Detect which cell encompasses the target text, then output its (x, y) center coordinate. 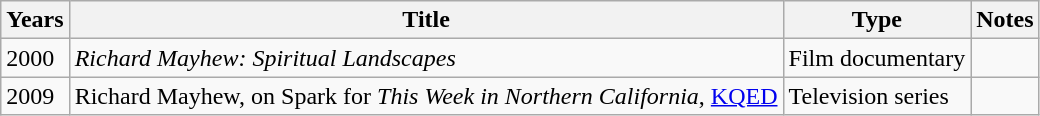
2000 (35, 58)
Years (35, 20)
Notes (1005, 20)
Television series (877, 96)
Type (877, 20)
Richard Mayhew, on Spark for This Week in Northern California, KQED (426, 96)
2009 (35, 96)
Film documentary (877, 58)
Title (426, 20)
Richard Mayhew: Spiritual Landscapes (426, 58)
